Capture the cell that displays the provided text and extract its (X, Y) central coordinate. 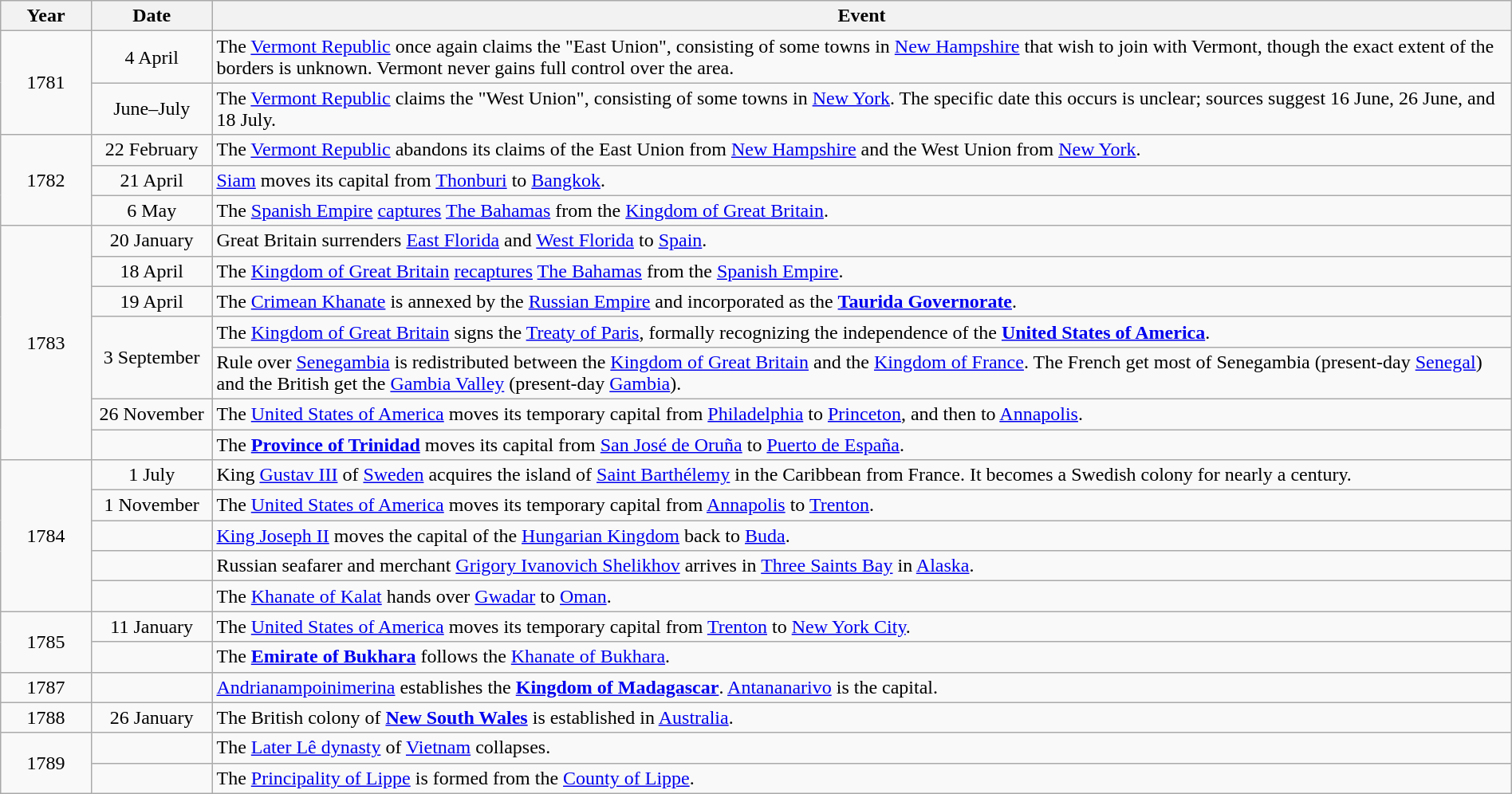
Russian seafarer and merchant Grigory Ivanovich Shelikhov arrives in Three Saints Bay in Alaska. (861, 566)
The Vermont Republic abandons its claims of the East Union from New Hampshire and the West Union from New York. (861, 150)
1783 (46, 343)
1781 (46, 83)
Andrianampoinimerina establishes the Kingdom of Madagascar. Antananarivo is the capital. (861, 687)
The Spanish Empire captures The Bahamas from the Kingdom of Great Britain. (861, 210)
18 April (152, 271)
1 July (152, 475)
June–July (152, 108)
Date (152, 16)
21 April (152, 180)
The Emirate of Bukhara follows the Khanate of Bukhara. (861, 657)
26 January (152, 717)
The Later Lê dynasty of Vietnam collapses. (861, 748)
The British colony of New South Wales is established in Australia. (861, 717)
20 January (152, 241)
6 May (152, 210)
The Principality of Lippe is formed from the County of Lippe. (861, 778)
Event (861, 16)
1 November (152, 505)
The Crimean Khanate is annexed by the Russian Empire and incorporated as the Taurida Governorate. (861, 301)
King Gustav III of Sweden acquires the island of Saint Barthélemy in the Caribbean from France. It becomes a Swedish colony for nearly a century. (861, 475)
The United States of America moves its temporary capital from Philadelphia to Princeton, and then to Annapolis. (861, 414)
1787 (46, 687)
The Kingdom of Great Britain signs the Treaty of Paris, formally recognizing the independence of the United States of America. (861, 332)
11 January (152, 627)
3 September (152, 357)
The Province of Trinidad moves its capital from San José de Oruña to Puerto de España. (861, 444)
1785 (46, 642)
Great Britain surrenders East Florida and West Florida to Spain. (861, 241)
The United States of America moves its temporary capital from Annapolis to Trenton. (861, 505)
The Khanate of Kalat hands over Gwadar to Oman. (861, 596)
26 November (152, 414)
Year (46, 16)
4 April (152, 57)
19 April (152, 301)
1784 (46, 536)
The Kingdom of Great Britain recaptures The Bahamas from the Spanish Empire. (861, 271)
1788 (46, 717)
22 February (152, 150)
The United States of America moves its temporary capital from Trenton to New York City. (861, 627)
Siam moves its capital from Thonburi to Bangkok. (861, 180)
King Joseph II moves the capital of the Hungarian Kingdom back to Buda. (861, 536)
1782 (46, 180)
1789 (46, 763)
